Return (x, y) of the center of cell containing provided text 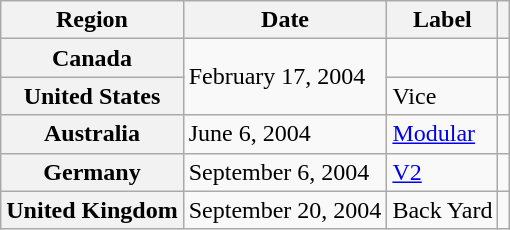
June 6, 2004 (285, 134)
Back Yard (442, 210)
Germany (92, 172)
V2 (442, 172)
February 17, 2004 (285, 77)
Label (442, 20)
Modular (442, 134)
Canada (92, 58)
United Kingdom (92, 210)
September 20, 2004 (285, 210)
September 6, 2004 (285, 172)
Australia (92, 134)
Region (92, 20)
Vice (442, 96)
Date (285, 20)
United States (92, 96)
